Provide the (x, y) coordinate of the cell's center where the given text is located.  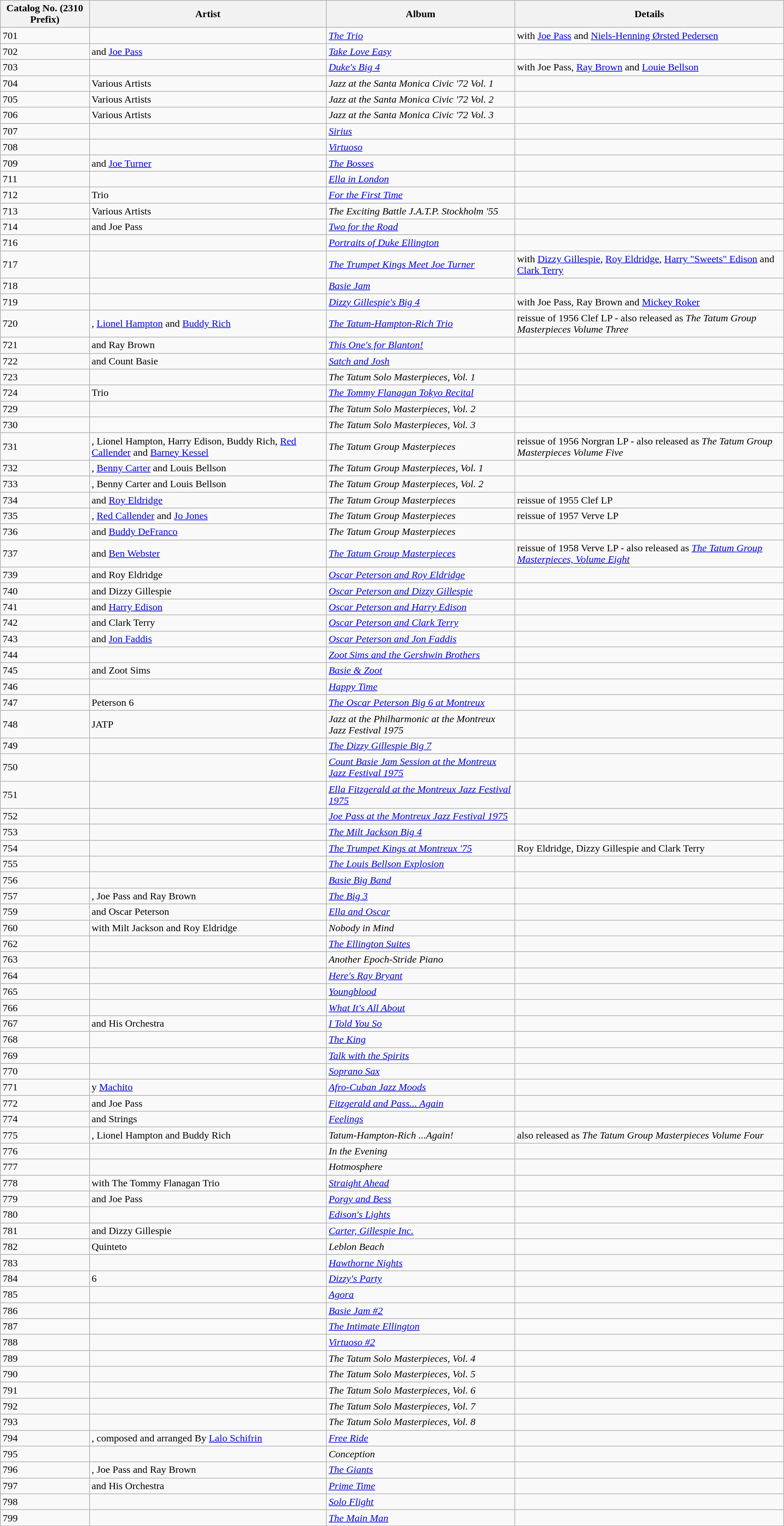
784 (45, 1278)
744 (45, 655)
788 (45, 1343)
794 (45, 1438)
Jazz at the Santa Monica Civic '72 Vol. 1 (420, 83)
733 (45, 484)
, composed and arranged By Lalo Schifrin (208, 1438)
The King (420, 1039)
745 (45, 671)
730 (45, 425)
Leblon Beach (420, 1247)
760 (45, 928)
797 (45, 1486)
The Trumpet Kings Meet Joe Turner (420, 265)
This One's for Blanton! (420, 345)
JATP (208, 724)
713 (45, 211)
The Dizzy Gillespie Big 7 (420, 746)
790 (45, 1374)
757 (45, 896)
The Main Man (420, 1518)
780 (45, 1215)
What It's All About (420, 1007)
Virtuoso #2 (420, 1343)
Portraits of Duke Ellington (420, 243)
711 (45, 179)
and Ben Webster (208, 554)
721 (45, 345)
and Count Basie (208, 361)
also released as The Tatum Group Masterpieces Volume Four (649, 1135)
742 (45, 623)
768 (45, 1039)
The Milt Jackson Big 4 (420, 832)
Oscar Peterson and Jon Faddis (420, 639)
Oscar Peterson and Harry Edison (420, 607)
732 (45, 468)
Here's Ray Bryant (420, 976)
Tatum-Hampton-Rich ...Again! (420, 1135)
762 (45, 944)
Straight Ahead (420, 1183)
736 (45, 532)
The Tatum Solo Masterpieces, Vol. 5 (420, 1374)
Artist (208, 14)
with Milt Jackson and Roy Eldridge (208, 928)
Ella Fitzgerald at the Montreux Jazz Festival 1975 (420, 794)
Oscar Peterson and Dizzy Gillespie (420, 591)
789 (45, 1358)
775 (45, 1135)
Oscar Peterson and Roy Eldridge (420, 575)
Prime Time (420, 1486)
765 (45, 992)
Duke's Big 4 (420, 67)
786 (45, 1311)
759 (45, 912)
Porgy and Bess (420, 1199)
Virtuoso (420, 147)
770 (45, 1072)
754 (45, 848)
Album (420, 14)
with Dizzy Gillespie, Roy Eldridge, Harry "Sweets" Edison and Clark Terry (649, 265)
Dizzy's Party (420, 1278)
791 (45, 1390)
752 (45, 816)
Count Basie Jam Session at the Montreux Jazz Festival 1975 (420, 767)
with Joe Pass, Ray Brown and Louie Bellson (649, 67)
753 (45, 832)
716 (45, 243)
Ella in London (420, 179)
729 (45, 409)
The Tatum Group Masterpieces, Vol. 2 (420, 484)
The Tatum Solo Masterpieces, Vol. 2 (420, 409)
779 (45, 1199)
The Tatum Group Masterpieces, Vol. 1 (420, 468)
748 (45, 724)
Basie & Zoot (420, 671)
Roy Eldridge, Dizzy Gillespie and Clark Terry (649, 848)
Free Ride (420, 1438)
The Tatum-Hampton-Rich Trio (420, 323)
782 (45, 1247)
The Tatum Solo Masterpieces, Vol. 4 (420, 1358)
709 (45, 163)
705 (45, 99)
Basie Big Band (420, 880)
750 (45, 767)
reissue of 1958 Verve LP - also released as The Tatum Group Masterpieces, Volume Eight (649, 554)
Dizzy Gillespie's Big 4 (420, 302)
For the First Time (420, 195)
The Tatum Solo Masterpieces, Vol. 1 (420, 377)
Details (649, 14)
778 (45, 1183)
Afro-Cuban Jazz Moods (420, 1087)
Happy Time (420, 687)
Conception (420, 1454)
722 (45, 361)
Zoot Sims and the Gershwin Brothers (420, 655)
and Strings (208, 1119)
763 (45, 960)
Carter, Gillespie Inc. (420, 1231)
707 (45, 131)
793 (45, 1422)
796 (45, 1470)
723 (45, 377)
and Buddy DeFranco (208, 532)
Feelings (420, 1119)
and Clark Terry (208, 623)
The Intimate Ellington (420, 1327)
Ella and Oscar (420, 912)
720 (45, 323)
785 (45, 1294)
Oscar Peterson and Clark Terry (420, 623)
731 (45, 447)
735 (45, 516)
Agora (420, 1294)
702 (45, 52)
771 (45, 1087)
706 (45, 115)
701 (45, 36)
798 (45, 1502)
Another Epoch-Stride Piano (420, 960)
, Red Callender and Jo Jones (208, 516)
746 (45, 687)
and Harry Edison (208, 607)
Jazz at the Philharmonic at the Montreux Jazz Festival 1975 (420, 724)
I Told You So (420, 1023)
The Bosses (420, 163)
The Tatum Solo Masterpieces, Vol. 3 (420, 425)
774 (45, 1119)
792 (45, 1406)
708 (45, 147)
Nobody in Mind (420, 928)
reissue of 1956 Clef LP - also released as The Tatum Group Masterpieces Volume Three (649, 323)
799 (45, 1518)
and Jon Faddis (208, 639)
Jazz at the Santa Monica Civic '72 Vol. 2 (420, 99)
The Louis Bellson Explosion (420, 864)
Edison's Lights (420, 1215)
718 (45, 286)
Satch and Josh (420, 361)
6 (208, 1278)
reissue of 1955 Clef LP (649, 500)
755 (45, 864)
Joe Pass at the Montreux Jazz Festival 1975 (420, 816)
reissue of 1957 Verve LP (649, 516)
Take Love Easy (420, 52)
740 (45, 591)
769 (45, 1055)
751 (45, 794)
The Oscar Peterson Big 6 at Montreux (420, 702)
787 (45, 1327)
The Big 3 (420, 896)
The Tatum Solo Masterpieces, Vol. 8 (420, 1422)
Basie Jam (420, 286)
The Tommy Flanagan Tokyo Recital (420, 393)
Talk with the Spirits (420, 1055)
, Lionel Hampton, Harry Edison, Buddy Rich, Red Callender and Barney Kessel (208, 447)
Two for the Road (420, 227)
783 (45, 1263)
724 (45, 393)
The Tatum Solo Masterpieces, Vol. 6 (420, 1390)
781 (45, 1231)
749 (45, 746)
Jazz at the Santa Monica Civic '72 Vol. 3 (420, 115)
and Ray Brown (208, 345)
The Ellington Suites (420, 944)
764 (45, 976)
795 (45, 1454)
777 (45, 1167)
772 (45, 1103)
741 (45, 607)
704 (45, 83)
776 (45, 1151)
with Joe Pass and Niels-Henning Ørsted Pedersen (649, 36)
The Trio (420, 36)
The Exciting Battle J.A.T.P. Stockholm '55 (420, 211)
Youngblood (420, 992)
743 (45, 639)
Hawthorne Nights (420, 1263)
and Oscar Peterson (208, 912)
Catalog No. (2310 Prefix) (45, 14)
767 (45, 1023)
y Machito (208, 1087)
and Zoot Sims (208, 671)
Soprano Sax (420, 1072)
712 (45, 195)
The Tatum Solo Masterpieces, Vol. 7 (420, 1406)
766 (45, 1007)
Quinteto (208, 1247)
with The Tommy Flanagan Trio (208, 1183)
719 (45, 302)
756 (45, 880)
Hotmosphere (420, 1167)
Peterson 6 (208, 702)
703 (45, 67)
Solo Flight (420, 1502)
Basie Jam #2 (420, 1311)
with Joe Pass, Ray Brown and Mickey Roker (649, 302)
In the Evening (420, 1151)
717 (45, 265)
The Giants (420, 1470)
and Joe Turner (208, 163)
reissue of 1956 Norgran LP - also released as The Tatum Group Masterpieces Volume Five (649, 447)
714 (45, 227)
739 (45, 575)
747 (45, 702)
The Trumpet Kings at Montreux '75 (420, 848)
Fitzgerald and Pass... Again (420, 1103)
737 (45, 554)
Sirius (420, 131)
734 (45, 500)
